Find where the given text appears and provide that cell's center as [X, Y] coordinate. 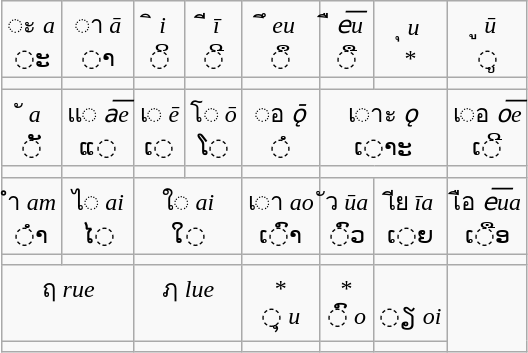
ู ū◌ູ [487, 40]
ฦ lue [188, 303]
เ◌า aoເ◌ົາ [280, 216]
เ◌าะ ǫເ◌າະ [383, 128]
ั a◌ັ [32, 128]
ิ i◌ິ [159, 40]
ี ī◌ີ [214, 40]
ใ◌ aiໃ◌ [188, 216]
*◌ົ o [346, 303]
*◌ຸ u [280, 303]
ัว ūa◌ົວ [346, 216]
◌ຽ oi [410, 303]
◌า ā◌າ [98, 40]
เือ e͞uaເ◌ືອ [487, 216]
◌ะ a◌ະ [32, 40]
ำ am◌ໍາ [32, 216]
แ◌ a͞eແ◌ [98, 128]
โ◌ ōໂ◌ [214, 128]
เ◌ ēເ◌ [159, 128]
ื e͞u◌ື [346, 40]
ึ eu◌ຶ [280, 40]
◌อ ǭ◌ໍ [280, 128]
เ◌อ o͞eເ◌ີ [487, 128]
เีย īaເ◌ຍ [410, 216]
ฤ rue [68, 303]
ไ◌ aiໄ◌ [98, 216]
ุ u* [410, 40]
